For the text-containing cell, return its midpoint in (X, Y) coordinate format. 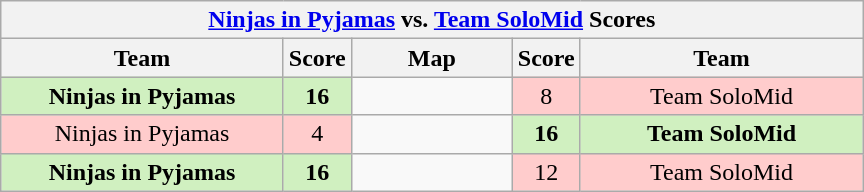
Map (432, 58)
Ninjas in Pyjamas vs. Team SoloMid Scores (432, 20)
4 (317, 134)
8 (546, 96)
12 (546, 172)
